Search for the cell housing the specified text and yield its (X, Y) center coordinate. 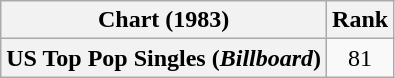
Rank (360, 20)
US Top Pop Singles (Billboard) (164, 58)
81 (360, 58)
Chart (1983) (164, 20)
